Locate the cell with the specified text and output its [X, Y] center coordinate. 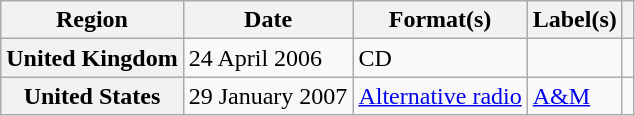
CD [440, 58]
Format(s) [440, 20]
Label(s) [574, 20]
29 January 2007 [268, 96]
Region [92, 20]
Date [268, 20]
Alternative radio [440, 96]
United Kingdom [92, 58]
United States [92, 96]
24 April 2006 [268, 58]
A&M [574, 96]
